Output the (x, y) coordinate of the center of the cell containing the given text.  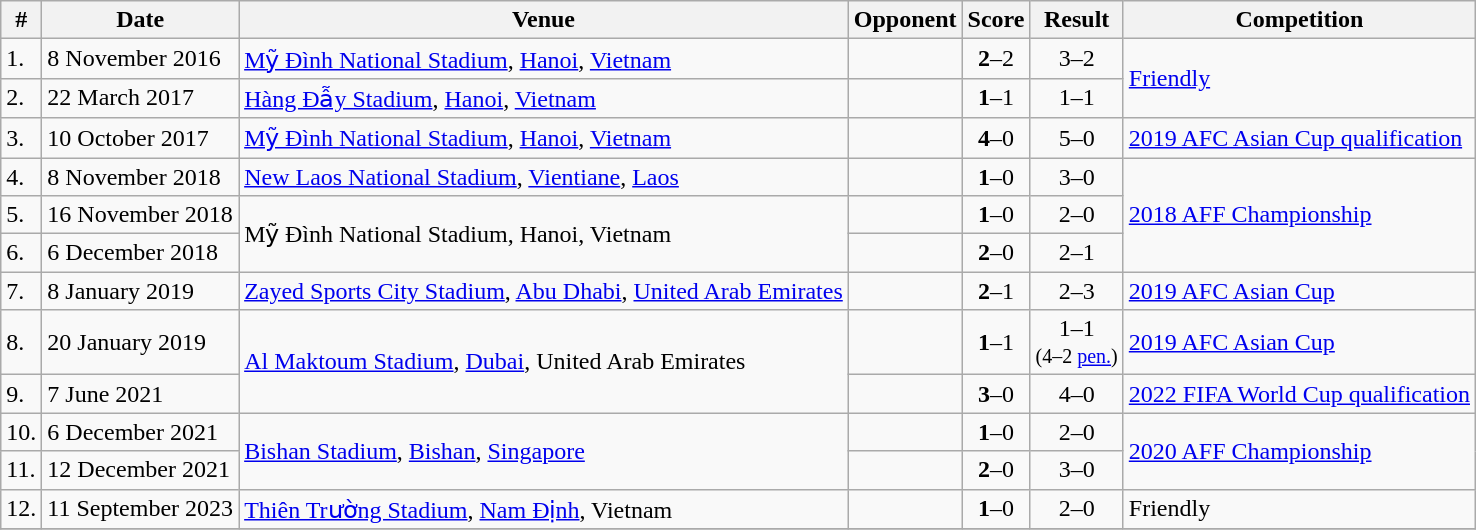
5. (22, 215)
New Laos National Stadium, Vientiane, Laos (544, 177)
Score (996, 20)
7 June 2021 (140, 394)
22 March 2017 (140, 98)
# (22, 20)
6 December 2021 (140, 432)
7. (22, 291)
2–3 (1076, 291)
1. (22, 59)
2018 AFF Championship (1299, 215)
Hàng Đẫy Stadium, Hanoi, Vietnam (544, 98)
2–2 (996, 59)
2. (22, 98)
8 November 2016 (140, 59)
3. (22, 138)
3–2 (1076, 59)
6. (22, 253)
Result (1076, 20)
12. (22, 509)
Bishan Stadium, Bishan, Singapore (544, 451)
8. (22, 342)
10 October 2017 (140, 138)
1–1 (4–2 pen.) (1076, 342)
10. (22, 432)
2020 AFF Championship (1299, 451)
Venue (544, 20)
11 September 2023 (140, 509)
6 December 2018 (140, 253)
Competition (1299, 20)
Zayed Sports City Stadium, Abu Dhabi, United Arab Emirates (544, 291)
Date (140, 20)
5–0 (1076, 138)
2022 FIFA World Cup qualification (1299, 394)
2019 AFC Asian Cup qualification (1299, 138)
Opponent (905, 20)
Thiên Trường Stadium, Nam Định, Vietnam (544, 509)
Al Maktoum Stadium, Dubai, United Arab Emirates (544, 362)
20 January 2019 (140, 342)
16 November 2018 (140, 215)
8 January 2019 (140, 291)
9. (22, 394)
4. (22, 177)
11. (22, 470)
8 November 2018 (140, 177)
12 December 2021 (140, 470)
